Extract the (x, y) coordinate from the center of the cell holding the provided text.  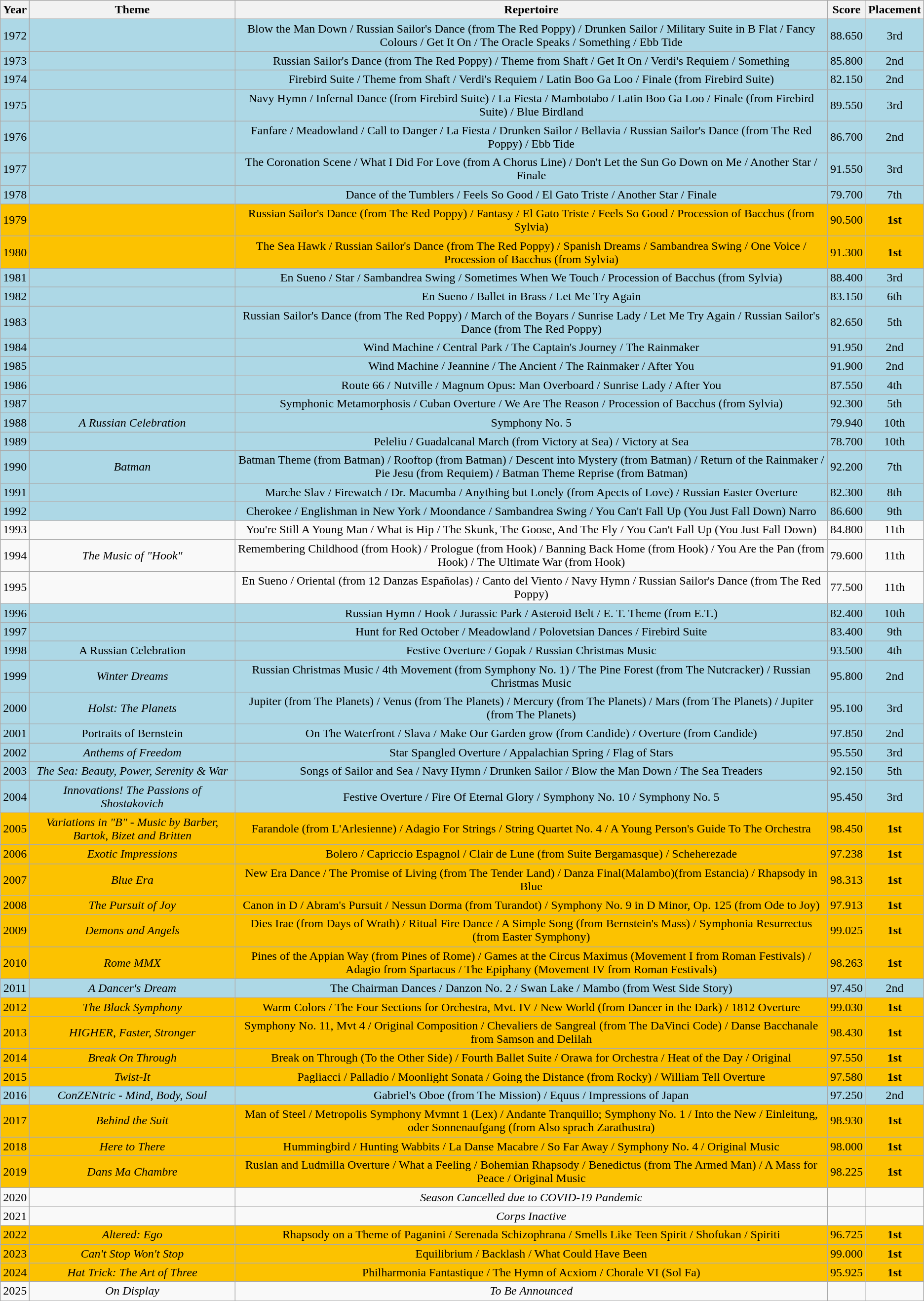
2005 (15, 828)
1995 (15, 588)
Philharmonia Fantastique / The Hymn of Acxiom / Chorale VI (Sol Fa) (531, 1272)
6th (895, 296)
Innovations! The Passions of Shostakovich (132, 797)
Russian Sailor's Dance (from The Red Poppy) / Fantasy / El Gato Triste / Feels So Good / Procession of Bacchus (from Sylvia) (531, 220)
2021 (15, 1216)
2004 (15, 797)
Festive Overture / Gopak / Russian Christmas Music (531, 650)
1973 (15, 61)
91.950 (846, 348)
99.030 (846, 1007)
1975 (15, 105)
Remembering Childhood (from Hook) / Prologue (from Hook) / Banning Back Home (from Hook) / You Are the Pan (from Hook) / The Ultimate War (from Hook) (531, 555)
Break on Through (To the Other Side) / Fourth Ballet Suite / Orawa for Orchestra / Heat of the Day / Original (531, 1058)
97.238 (846, 854)
89.550 (846, 105)
Rhapsody on a Theme of Paganini / Serenada Schizophrana / Smells Like Teen Spirit / Shofukan / Spiriti (531, 1235)
2001 (15, 734)
Marche Slav / Firewatch / Dr. Macumba / Anything but Lonely (from Apects of Love) / Russian Easter Overture (531, 492)
A Dancer's Dream (132, 988)
95.550 (846, 752)
En Sueno / Star / Sambandrea Swing / Sometimes When We Touch / Procession of Bacchus (from Sylvia) (531, 277)
98.313 (846, 880)
Year (15, 10)
1993 (15, 530)
88.650 (846, 36)
Blue Era (132, 880)
1999 (15, 675)
The Chairman Dances / Danzon No. 2 / Swan Lake / Mambo (from West Side Story) (531, 988)
Hat Trick: The Art of Three (132, 1272)
Altered: Ego (132, 1235)
2009 (15, 930)
Twist-It (132, 1077)
Dies Irae (from Days of Wrath) / Ritual Fire Dance / A Simple Song (from Bernstein's Mass) / Symphonia Resurrectus (from Easter Symphony) (531, 930)
Wind Machine / Jeannine / The Ancient / The Rainmaker / After You (531, 366)
97.850 (846, 734)
HIGHER, Faster, Stronger (132, 1032)
1978 (15, 195)
Route 66 / Nutville / Magnum Opus: Man Overboard / Sunrise Lady / After You (531, 385)
Peleliu / Guadalcanal March (from Victory at Sea) / Victory at Sea (531, 441)
The Sea: Beauty, Power, Serenity & War (132, 771)
91.900 (846, 366)
Equilibrium / Backlash / What Could Have Been (531, 1254)
Farandole (from L'Arlesienne) / Adagio For Strings / String Quartet No. 4 / A Young Person's Guide To The Orchestra (531, 828)
Dans Ma Chambre (132, 1172)
2000 (15, 708)
On Display (132, 1291)
Symphonic Metamorphosis / Cuban Overture / We Are The Reason / Procession of Bacchus (from Sylvia) (531, 404)
2006 (15, 854)
97.580 (846, 1077)
Score (846, 10)
To Be Announced (531, 1291)
1997 (15, 631)
95.100 (846, 708)
En Sueno / Ballet in Brass / Let Me Try Again (531, 296)
82.300 (846, 492)
95.925 (846, 1272)
The Coronation Scene / What I Did For Love (from A Chorus Line) / Don't Let the Sun Go Down on Me / Another Star / Finale (531, 169)
79.940 (846, 423)
84.800 (846, 530)
96.725 (846, 1235)
95.450 (846, 797)
99.000 (846, 1254)
Anthems of Freedom (132, 752)
97.913 (846, 905)
1979 (15, 220)
1990 (15, 467)
82.650 (846, 322)
1972 (15, 36)
97.550 (846, 1058)
95.800 (846, 675)
8th (895, 492)
2003 (15, 771)
Hummingbird / Hunting Wabbits / La Danse Macabre / So Far Away / Symphony No. 4 / Original Music (531, 1146)
1986 (15, 385)
1988 (15, 423)
98.450 (846, 828)
98.430 (846, 1032)
Dance of the Tumblers / Feels So Good / El Gato Triste / Another Star / Finale (531, 195)
2025 (15, 1291)
1987 (15, 404)
79.600 (846, 555)
97.250 (846, 1096)
2015 (15, 1077)
Batman (132, 467)
Theme (132, 10)
The Black Symphony (132, 1007)
Corps Inactive (531, 1216)
82.150 (846, 79)
79.700 (846, 195)
Break On Through (132, 1058)
2010 (15, 963)
1980 (15, 252)
New Era Dance / The Promise of Living (from The Tender Land) / Danza Final(Malambo)(from Estancia) / Rhapsody in Blue (531, 880)
Portraits of Bernstein (132, 734)
Russian Sailor's Dance (from The Red Poppy) / Theme from Shaft / Get It On / Verdi's Requiem / Something (531, 61)
Russian Hymn / Hook / Jurassic Park / Asteroid Belt / E. T. Theme (from E.T.) (531, 613)
2013 (15, 1032)
Songs of Sailor and Sea / Navy Hymn / Drunken Sailor / Blow the Man Down / The Sea Treaders (531, 771)
2020 (15, 1197)
92.150 (846, 771)
En Sueno / Oriental (from 12 Danzas Españolas) / Canto del Viento / Navy Hymn / Russian Sailor's Dance (from The Red Poppy) (531, 588)
Hunt for Red October / Meadowland / Polovetsian Dances / Firebird Suite (531, 631)
86.700 (846, 137)
2008 (15, 905)
83.150 (846, 296)
98.263 (846, 963)
1974 (15, 79)
78.700 (846, 441)
2019 (15, 1172)
1992 (15, 511)
2007 (15, 880)
2018 (15, 1146)
1994 (15, 555)
The Music of "Hook" (132, 555)
99.025 (846, 930)
1981 (15, 277)
Wind Machine / Central Park / The Captain's Journey / The Rainmaker (531, 348)
Festive Overture / Fire Of Eternal Glory / Symphony No. 10 / Symphony No. 5 (531, 797)
1998 (15, 650)
Firebird Suite / Theme from Shaft / Verdi's Requiem / Latin Boo Ga Loo / Finale (from Firebird Suite) (531, 79)
2017 (15, 1121)
Warm Colors / The Four Sections for Orchestra, Mvt. IV / New World (from Dancer in the Dark) / 1812 Overture (531, 1007)
Behind the Suit (132, 1121)
2022 (15, 1235)
Symphony No. 5 (531, 423)
Placement (895, 10)
2011 (15, 988)
Can't Stop Won't Stop (132, 1254)
91.300 (846, 252)
1991 (15, 492)
98.000 (846, 1146)
97.450 (846, 988)
Demons and Angels (132, 930)
92.200 (846, 467)
1976 (15, 137)
Gabriel's Oboe (from The Mission) / Equus / Impressions of Japan (531, 1096)
1982 (15, 296)
87.550 (846, 385)
90.500 (846, 220)
77.500 (846, 588)
2016 (15, 1096)
Repertoire (531, 10)
1984 (15, 348)
Fanfare / Meadowland / Call to Danger / La Fiesta / Drunken Sailor / Bellavia / Russian Sailor's Dance (from The Red Poppy) / Ebb Tide (531, 137)
1983 (15, 322)
Russian Christmas Music / 4th Movement (from Symphony No. 1) / The Pine Forest (from The Nutcracker) / Russian Christmas Music (531, 675)
Ruslan and Ludmilla Overture / What a Feeling / Bohemian Rhapsody / Benedictus (from The Armed Man) / A Mass for Peace / Original Music (531, 1172)
The Pursuit of Joy (132, 905)
82.400 (846, 613)
93.500 (846, 650)
98.930 (846, 1121)
Jupiter (from The Planets) / Venus (from The Planets) / Mercury (from The Planets) / Mars (from The Planets) / Jupiter (from The Planets) (531, 708)
The Sea Hawk / Russian Sailor's Dance (from The Red Poppy) / Spanish Dreams / Sambandrea Swing / One Voice / Procession of Bacchus (from Sylvia) (531, 252)
ConZENtric - Mind, Body, Soul (132, 1096)
Symphony No. 11, Mvt 4 / Original Composition / Chevaliers de Sangreal (from The DaVinci Code) / Danse Bacchanale from Samson and Delilah (531, 1032)
You're Still A Young Man / What is Hip / The Skunk, The Goose, And The Fly / You Can't Fall Up (You Just Fall Down) (531, 530)
Cherokee / Englishman in New York / Moondance / Sambandrea Swing / You Can't Fall Up (You Just Fall Down) Narro (531, 511)
1977 (15, 169)
85.800 (846, 61)
Rome MMX (132, 963)
Navy Hymn / Infernal Dance (from Firebird Suite) / La Fiesta / Mambotabo / Latin Boo Ga Loo / Finale (from Firebird Suite) / Blue Birdland (531, 105)
Russian Sailor's Dance (from The Red Poppy) / March of the Boyars / Sunrise Lady / Let Me Try Again / Russian Sailor's Dance (from The Red Poppy) (531, 322)
98.225 (846, 1172)
1985 (15, 366)
1996 (15, 613)
2002 (15, 752)
Here to There (132, 1146)
Variations in "B" - Music by Barber, Bartok, Bizet and Britten (132, 828)
Holst: The Planets (132, 708)
2024 (15, 1272)
91.550 (846, 169)
2012 (15, 1007)
On The Waterfront / Slava / Make Our Garden grow (from Candide) / Overture (from Candide) (531, 734)
88.400 (846, 277)
1989 (15, 441)
83.400 (846, 631)
Exotic Impressions (132, 854)
Pagliacci / Palladio / Moonlight Sonata / Going the Distance (from Rocky) / William Tell Overture (531, 1077)
92.300 (846, 404)
Bolero / Capriccio Espagnol / Clair de Lune (from Suite Bergamasque) / Scheherezade (531, 854)
Season Cancelled due to COVID-19 Pandemic (531, 1197)
86.600 (846, 511)
Star Spangled Overture / Appalachian Spring / Flag of Stars (531, 752)
Canon in D / Abram's Pursuit / Nessun Dorma (from Turandot) / Symphony No. 9 in D Minor, Op. 125 (from Ode to Joy) (531, 905)
Winter Dreams (132, 675)
2014 (15, 1058)
2023 (15, 1254)
